Provide the (X, Y) coordinate of the cell's center where the given text is located.  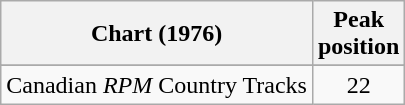
Canadian RPM Country Tracks (157, 85)
22 (358, 85)
Peakposition (358, 34)
Chart (1976) (157, 34)
